Locate the cell with the specified text and output its (x, y) center coordinate. 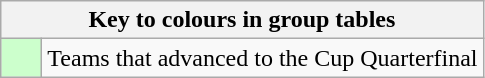
Key to colours in group tables (242, 20)
Teams that advanced to the Cup Quarterfinal (262, 58)
